Scan for the cell matching the given text and deliver its (X, Y) coordinate at center. 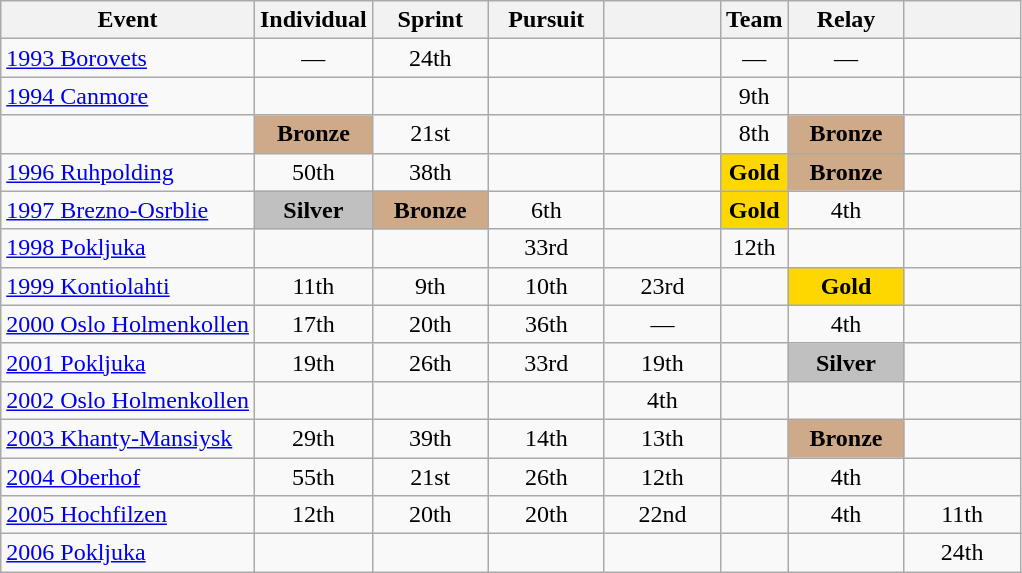
1998 Pokljuka (128, 248)
8th (754, 134)
2003 Khanty-Mansiysk (128, 438)
39th (430, 438)
Pursuit (546, 20)
Team (754, 20)
2005 Hochfilzen (128, 515)
36th (546, 324)
29th (313, 438)
13th (662, 438)
2001 Pokljuka (128, 362)
1996 Ruhpolding (128, 172)
50th (313, 172)
1994 Canmore (128, 96)
22nd (662, 515)
Relay (846, 20)
1997 Brezno-Osrblie (128, 210)
1993 Borovets (128, 58)
2004 Oberhof (128, 477)
55th (313, 477)
17th (313, 324)
2002 Oslo Holmenkollen (128, 400)
23rd (662, 286)
38th (430, 172)
6th (546, 210)
14th (546, 438)
Sprint (430, 20)
10th (546, 286)
2000 Oslo Holmenkollen (128, 324)
Event (128, 20)
2006 Pokljuka (128, 553)
Individual (313, 20)
1999 Kontiolahti (128, 286)
